For the text-containing cell, return its midpoint in [x, y] coordinate format. 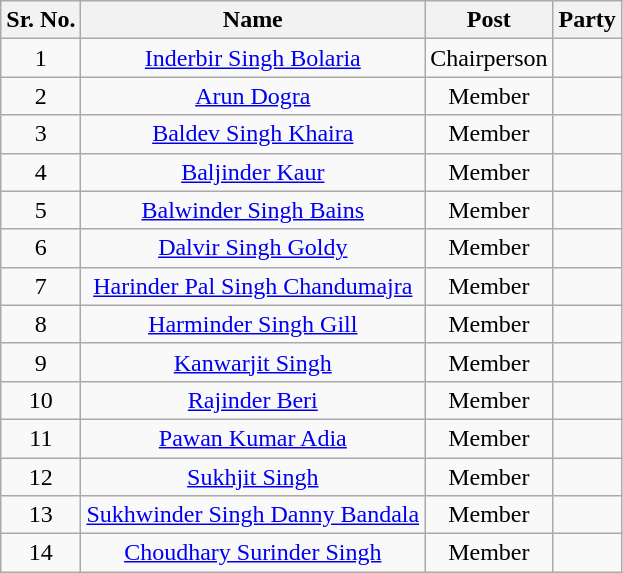
Party [587, 20]
Kanwarjit Singh [253, 362]
8 [41, 324]
4 [41, 172]
9 [41, 362]
Arun Dogra [253, 96]
10 [41, 400]
Balwinder Singh Bains [253, 210]
Inderbir Singh Bolaria [253, 58]
11 [41, 438]
13 [41, 515]
Sukhwinder Singh Danny Bandala [253, 515]
2 [41, 96]
Sukhjit Singh [253, 477]
Baljinder Kaur [253, 172]
Dalvir Singh Goldy [253, 248]
Chairperson [489, 58]
Choudhary Surinder Singh [253, 553]
Name [253, 20]
Harinder Pal Singh Chandumajra [253, 286]
14 [41, 553]
Sr. No. [41, 20]
7 [41, 286]
Baldev Singh Khaira [253, 134]
3 [41, 134]
Post [489, 20]
1 [41, 58]
Harminder Singh Gill [253, 324]
Pawan Kumar Adia [253, 438]
Rajinder Beri [253, 400]
6 [41, 248]
5 [41, 210]
12 [41, 477]
